Determine the [X, Y] coordinate at the center of the cell enclosing the given text.  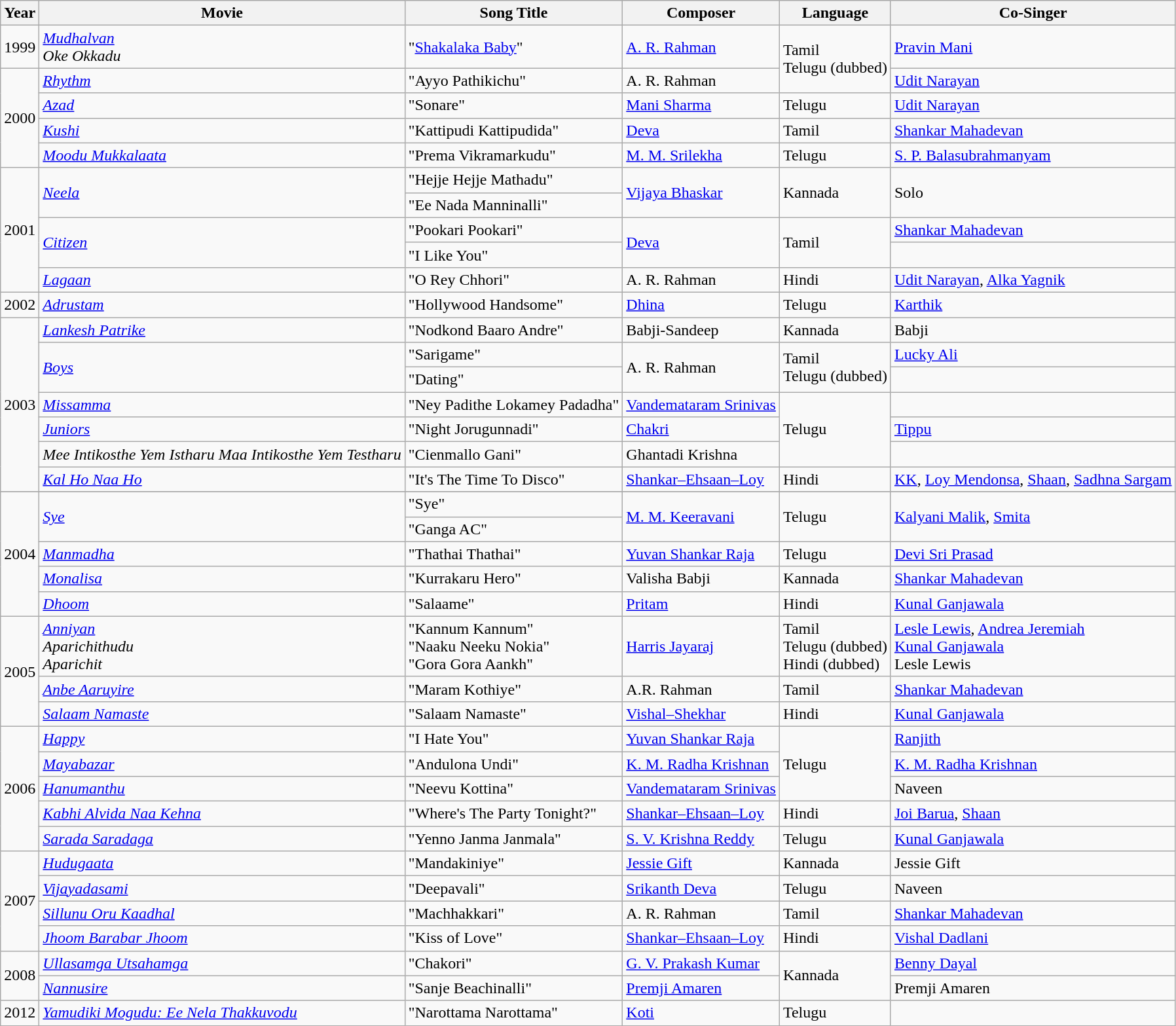
"Kiss of Love" [513, 938]
"Narottama Narottama" [513, 1013]
Mayabazar [222, 764]
Co-Singer [1033, 13]
"Prema Vikramarkudu" [513, 155]
"O Rey Chhori" [513, 280]
"Yenno Janma Janmala" [513, 839]
Dhina [701, 304]
Babji-Sandeep [701, 329]
Movie [222, 13]
Valisha Babji [701, 579]
"Ganga AC" [513, 529]
Sye [222, 517]
2007 [20, 901]
"I Hate You" [513, 739]
Juniors [222, 430]
Benny Dayal [1033, 963]
Song Title [513, 13]
Ranjith [1033, 739]
"Sye" [513, 504]
Devi Sri Prasad [1033, 554]
"It's The Time To Disco" [513, 479]
Monalisa [222, 579]
"Sanje Beachinalli" [513, 988]
Jhoom Barabar Jhoom [222, 938]
"Cienmallo Gani" [513, 454]
2012 [20, 1013]
Nannusire [222, 988]
"Sonare" [513, 105]
Mani Sharma [701, 105]
2000 [20, 118]
Chakri [701, 430]
"Night Jorugunnadi" [513, 430]
"Hollywood Handsome" [513, 304]
A.R. Rahman [701, 689]
2006 [20, 788]
Udit Narayan, Alka Yagnik [1033, 280]
"Salaam Namaste" [513, 714]
2003 [20, 404]
Kalyani Malik, Smita [1033, 517]
Lagaan [222, 280]
Kal Ho Naa Ho [222, 479]
Vijayadasami [222, 889]
2004 [20, 554]
"Hejje Hejje Mathadu" [513, 180]
Salaam Namaste [222, 714]
"I Like You" [513, 255]
"Where's The Party Tonight?" [513, 814]
Solo [1033, 192]
Tippu [1033, 430]
"Dating" [513, 380]
"Kurrakaru Hero" [513, 579]
Composer [701, 13]
"Salaame" [513, 604]
TamilTelugu (dubbed)Hindi (dubbed) [835, 646]
Hudugaata [222, 864]
Babji [1033, 329]
Kushi [222, 130]
"Kattipudi Kattipudida" [513, 130]
"Maram Kothiye" [513, 689]
"Deepavali" [513, 889]
2008 [20, 976]
Language [835, 13]
Karthik [1033, 304]
Lesle Lewis, Andrea JeremiahKunal GanjawalaLesle Lewis [1033, 646]
2001 [20, 230]
Dhoom [222, 604]
2002 [20, 304]
1999 [20, 47]
M. M. Keeravani [701, 517]
Ghantadi Krishna [701, 454]
"Nodkond Baaro Andre" [513, 329]
Kabhi Alvida Naa Kehna [222, 814]
G. V. Prakash Kumar [701, 963]
"Andulona Undi" [513, 764]
Year [20, 13]
Happy [222, 739]
"Sarigame" [513, 355]
2005 [20, 671]
Pritam [701, 604]
Srikanth Deva [701, 889]
"Machhakkari" [513, 913]
Harris Jayaraj [701, 646]
"Chakori" [513, 963]
Koti [701, 1013]
"Kannum Kannum""Naaku Neeku Nokia""Gora Gora Aankh" [513, 646]
Citizen [222, 242]
Lucky Ali [1033, 355]
Pravin Mani [1033, 47]
Ullasamga Utsahamga [222, 963]
Anniyan AparichithuduAparichit [222, 646]
Yamudiki Mogudu: Ee Nela Thakkuvodu [222, 1013]
"Ney Padithe Lokamey Padadha" [513, 405]
"Pookari Pookari" [513, 230]
Hanumanthu [222, 789]
Boys [222, 367]
"Shakalaka Baby" [513, 47]
Vijaya Bhaskar [701, 192]
"Mandakiniye" [513, 864]
Adrustam [222, 304]
M. M. Srilekha [701, 155]
Mee Intikosthe Yem Istharu Maa Intikosthe Yem Testharu [222, 454]
Joi Barua, Shaan [1033, 814]
Moodu Mukkalaata [222, 155]
"Thathai Thathai" [513, 554]
Manmadha [222, 554]
"Neevu Kottina" [513, 789]
Rhythm [222, 81]
S. P. Balasubrahmanyam [1033, 155]
Missamma [222, 405]
"Ayyo Pathikichu" [513, 81]
Azad [222, 105]
Sillunu Oru Kaadhal [222, 913]
Vishal Dadlani [1033, 938]
KK, Loy Mendonsa, Shaan, Sadhna Sargam [1033, 479]
Vishal–Shekhar [701, 714]
Neela [222, 192]
MudhalvanOke Okkadu [222, 47]
Lankesh Patrike [222, 329]
Anbe Aaruyire [222, 689]
Sarada Saradaga [222, 839]
S. V. Krishna Reddy [701, 839]
"Ee Nada Manninalli" [513, 205]
